Pinpoint the cell where the given text exists, returning its [x, y] midpoint coordinate. 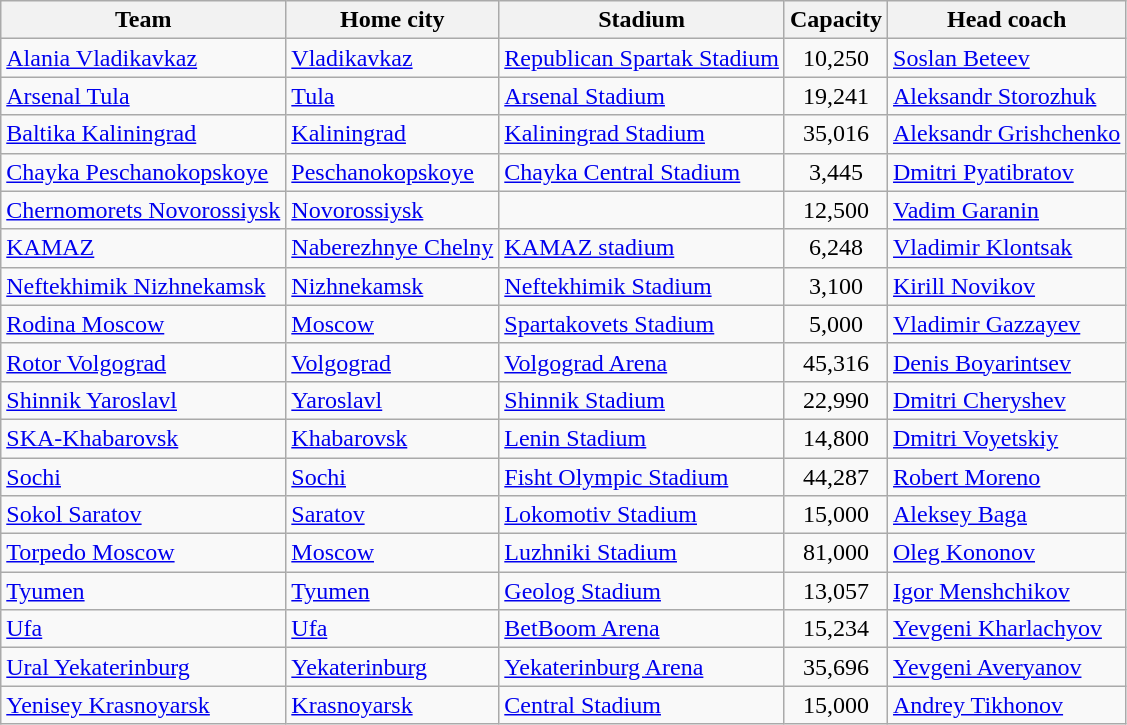
Volgograd Arena [642, 362]
Torpedo Moscow [144, 553]
Rotor Volgograd [144, 362]
22,990 [836, 400]
Dmitri Pyatibratov [1007, 172]
Kaliningrad Stadium [642, 134]
KAMAZ [144, 248]
Baltika Kaliningrad [144, 134]
Lokomotiv Stadium [642, 515]
Lenin Stadium [642, 438]
Chayka Peschanokopskoye [144, 172]
Oleg Kononov [1007, 553]
Naberezhnye Chelny [392, 248]
BetBoom Arena [642, 629]
Yevgeni Kharlachyov [1007, 629]
Volgograd [392, 362]
Sokol Saratov [144, 515]
Robert Moreno [1007, 477]
Yevgeni Averyanov [1007, 667]
Chayka Central Stadium [642, 172]
Republican Spartak Stadium [642, 58]
Andrey Tikhonov [1007, 705]
KAMAZ stadium [642, 248]
Novorossiysk [392, 210]
Arsenal Stadium [642, 96]
Shinnik Stadium [642, 400]
Yaroslavl [392, 400]
81,000 [836, 553]
12,500 [836, 210]
6,248 [836, 248]
Arsenal Tula [144, 96]
Vladimir Gazzayev [1007, 324]
Ural Yekaterinburg [144, 667]
Vladimir Klontsak [1007, 248]
Head coach [1007, 20]
Rodina Moscow [144, 324]
Dmitri Cheryshev [1007, 400]
Yekaterinburg Arena [642, 667]
Alania Vladikavkaz [144, 58]
3,445 [836, 172]
Geolog Stadium [642, 591]
35,016 [836, 134]
19,241 [836, 96]
Igor Menshchikov [1007, 591]
Neftekhimik Stadium [642, 286]
13,057 [836, 591]
Dmitri Voyetskiy [1007, 438]
Vadim Garanin [1007, 210]
Neftekhimik Nizhnekamsk [144, 286]
10,250 [836, 58]
Aleksandr Storozhuk [1007, 96]
5,000 [836, 324]
Krasnoyarsk [392, 705]
Kirill Novikov [1007, 286]
Aleksey Baga [1007, 515]
3,100 [836, 286]
Saratov [392, 515]
Fisht Olympic Stadium [642, 477]
Shinnik Yaroslavl [144, 400]
Soslan Beteev [1007, 58]
45,316 [836, 362]
SKA-Khabarovsk [144, 438]
14,800 [836, 438]
Peschanokopskoye [392, 172]
Home city [392, 20]
Capacity [836, 20]
Kaliningrad [392, 134]
35,696 [836, 667]
Chernomorets Novorossiysk [144, 210]
Central Stadium [642, 705]
15,234 [836, 629]
44,287 [836, 477]
Spartakovets Stadium [642, 324]
Tula [392, 96]
Nizhnekamsk [392, 286]
Vladikavkaz [392, 58]
Stadium [642, 20]
Khabarovsk [392, 438]
Denis Boyarintsev [1007, 362]
Team [144, 20]
Aleksandr Grishchenko [1007, 134]
Yekaterinburg [392, 667]
Luzhniki Stadium [642, 553]
Yenisey Krasnoyarsk [144, 705]
